Detect which cell encompasses the target text, then output its [X, Y] center coordinate. 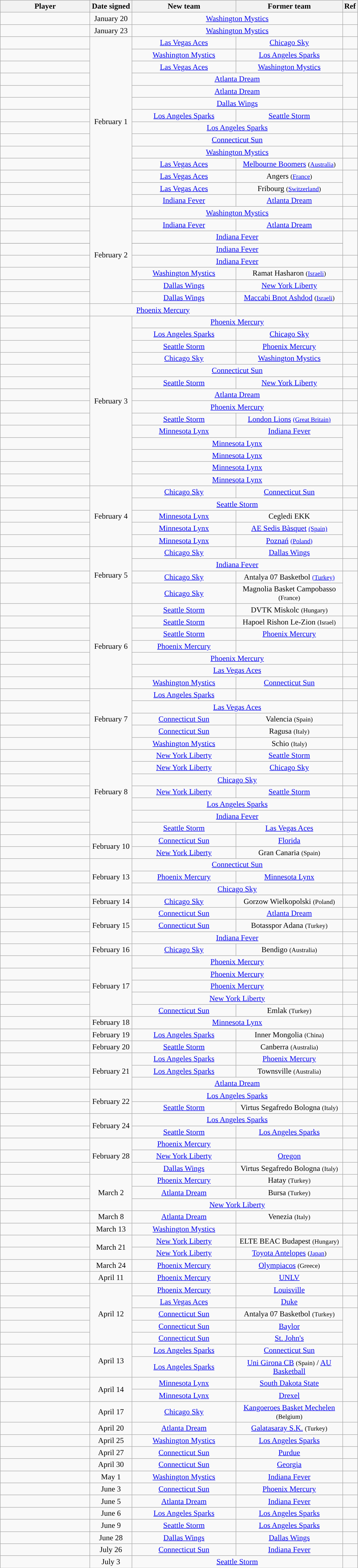
April 20 [111, 1428]
London Lions (Great Britain) [289, 419]
Ramat Hasharon (Israeli) [289, 273]
February 1 [111, 122]
February 16 [111, 950]
June 3 [111, 1489]
February 28 [111, 1156]
Maccabi Bnot Ashdod (Israeli) [289, 298]
January 20 [111, 18]
Ragusa (Italy) [289, 731]
March 2 [111, 1193]
New team [184, 6]
February 7 [111, 719]
Baylor [289, 1326]
June 9 [111, 1525]
March 21 [111, 1247]
Drexel [289, 1395]
Magnolia Basket Campobasso (France) [289, 593]
February 21 [111, 1071]
Botasspor Adana (Turkey) [289, 925]
Louisville [289, 1290]
Fribourg (Switzerland) [289, 189]
February 24 [111, 1126]
February 10 [111, 847]
February 4 [111, 516]
DVTK Miskolc (Hungary) [289, 610]
Oregon [289, 1156]
Schio (Italy) [289, 743]
May 1 [111, 1477]
Emlak (Turkey) [289, 1010]
February 14 [111, 901]
February 2 [111, 255]
Purdue [289, 1453]
February 18 [111, 1023]
Melbourne Boomers (Australia) [289, 164]
Kangoeroes Basket Mechelen (Belgium) [289, 1412]
Hapoel Rishon Le-Zion (Israel) [289, 622]
March 8 [111, 1217]
Hatay (Turkey) [289, 1180]
Georgia [289, 1465]
February 3 [111, 401]
Poznań (Poland) [289, 541]
April 14 [111, 1389]
ELTE BEAC Budapest (Hungary) [289, 1241]
February 15 [111, 925]
Duke [289, 1302]
April 27 [111, 1453]
April 17 [111, 1412]
Florida [289, 840]
February 13 [111, 877]
July 26 [111, 1550]
April 30 [111, 1465]
July 3 [111, 1562]
St. John's [289, 1338]
Gran Canaria (Spain) [289, 853]
Cegledi EKK [289, 516]
Angers (France) [289, 176]
Gorzow Wielkopolski (Poland) [289, 901]
June 6 [111, 1513]
Canberra (Australia) [289, 1047]
February 20 [111, 1047]
Galatasaray S.K. (Turkey) [289, 1428]
February 17 [111, 986]
Uni Girona CB (Spain) / AU Basketball [289, 1367]
AE Sedis Bàsquet (Spain) [289, 528]
Townsville (Australia) [289, 1071]
Inner Mongolia (China) [289, 1035]
Valencia (Spain) [289, 719]
Venezia (Italy) [289, 1217]
January 23 [111, 31]
June 5 [111, 1501]
Player [45, 6]
Bendigo (Australia) [289, 950]
February 6 [111, 646]
June 28 [111, 1538]
March 13 [111, 1229]
Ref [350, 6]
April 25 [111, 1440]
March 24 [111, 1265]
Date signed [111, 6]
Toyota Antelopes (Japan) [289, 1253]
Bursa (Turkey) [289, 1193]
Olympiacos (Greece) [289, 1265]
February 19 [111, 1035]
April 13 [111, 1361]
April 12 [111, 1314]
UNLV [289, 1277]
February 5 [111, 575]
February 8 [111, 792]
April 11 [111, 1277]
South Dakota State [289, 1383]
Former team [289, 6]
February 22 [111, 1101]
